Determine the [x, y] coordinate at the center of the cell enclosing the given text.  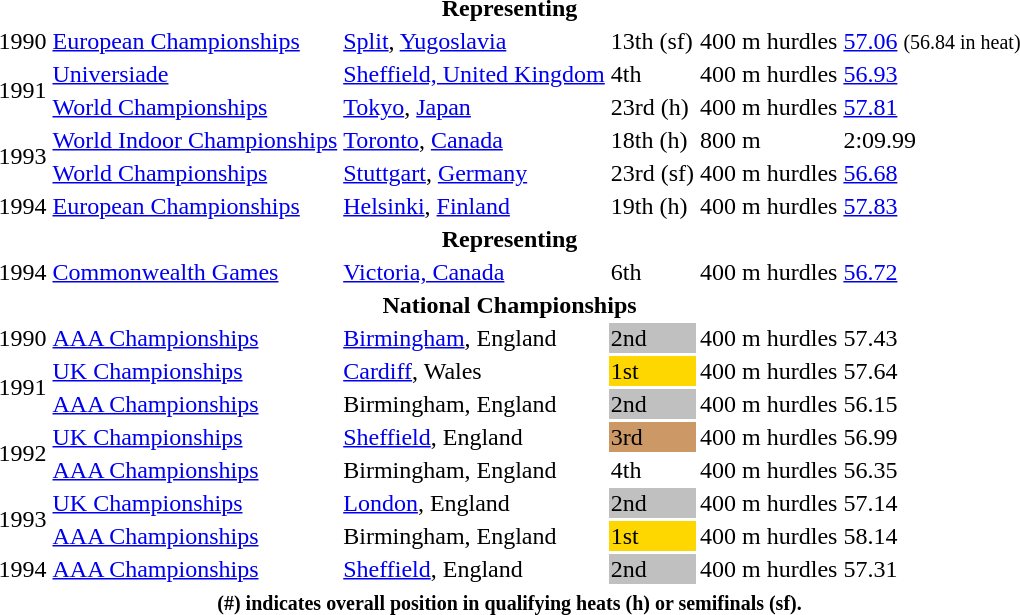
Stuttgart, Germany [474, 173]
13th (sf) [652, 41]
19th (h) [652, 206]
800 m [769, 140]
Victoria, Canada [474, 272]
Sheffield, United Kingdom [474, 74]
23rd (h) [652, 107]
23rd (sf) [652, 173]
Commonwealth Games [195, 272]
6th [652, 272]
Universiade [195, 74]
Toronto, Canada [474, 140]
London, England [474, 503]
World Indoor Championships [195, 140]
3rd [652, 437]
Cardiff, Wales [474, 371]
Helsinki, Finland [474, 206]
Tokyo, Japan [474, 107]
18th (h) [652, 140]
Split, Yugoslavia [474, 41]
